Find where the given text appears and provide that cell's center as (X, Y) coordinate. 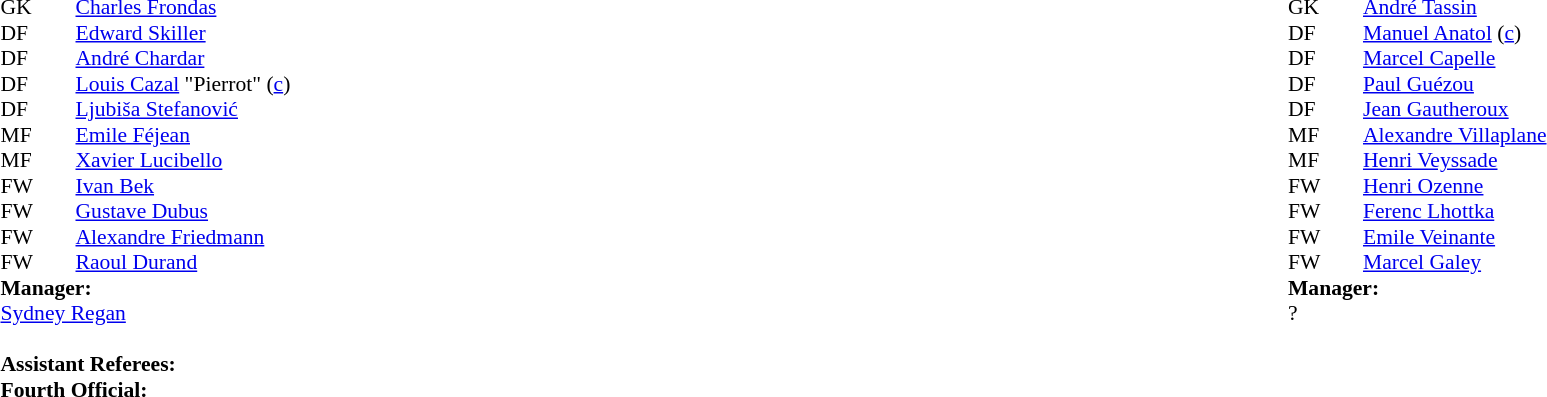
Manuel Anatol (c) (1455, 33)
Henri Veyssade (1455, 161)
? (1418, 313)
André Chardar (184, 59)
Alexandre Villaplane (1455, 135)
Marcel Capelle (1455, 59)
Raoul Durand (184, 263)
Jean Gautheroux (1455, 109)
Edward Skiller (184, 33)
Ferenc Lhottka (1455, 211)
Gustave Dubus (184, 211)
Marcel Galey (1455, 263)
Ivan Bek (184, 186)
Paul Guézou (1455, 84)
Emile Féjean (184, 135)
Xavier Lucibello (184, 161)
Alexandre Friedmann (184, 237)
Henri Ozenne (1455, 186)
Ljubiša Stefanović (184, 109)
Louis Cazal "Pierrot" (c) (184, 84)
Emile Veinante (1455, 237)
